Locate the cell with the specified text and output its [x, y] center coordinate. 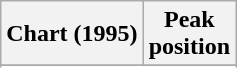
Peakposition [189, 34]
Chart (1995) [72, 34]
